Determine the [x, y] coordinate at the center of the cell enclosing the given text.  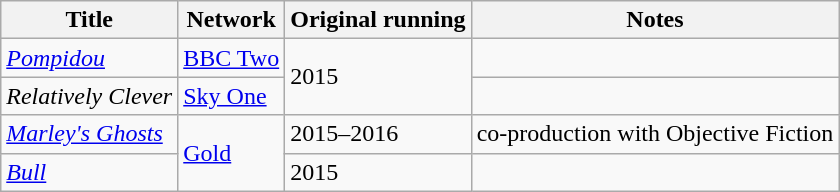
Original running [378, 20]
Bull [90, 172]
Title [90, 20]
co-production with Objective Fiction [655, 134]
Notes [655, 20]
Gold [232, 153]
Sky One [232, 96]
BBC Two [232, 58]
Marley's Ghosts [90, 134]
Pompidou [90, 58]
Network [232, 20]
2015–2016 [378, 134]
Relatively Clever [90, 96]
